Scan for the cell matching the given text and deliver its [x, y] coordinate at center. 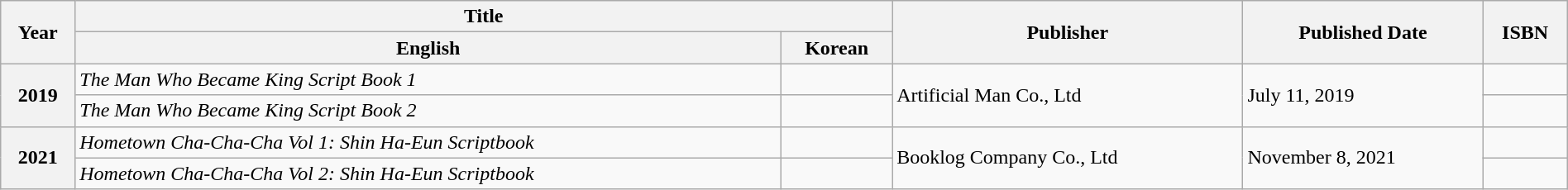
ISBN [1525, 32]
July 11, 2019 [1363, 95]
The Man Who Became King Script Book 2 [428, 111]
Published Date [1363, 32]
Korean [837, 48]
2021 [38, 158]
Artificial Man Co., Ltd [1068, 95]
Year [38, 32]
Hometown Cha-Cha-Cha Vol 1: Shin Ha-Eun Scriptbook [428, 142]
Publisher [1068, 32]
2019 [38, 95]
Hometown Cha-Cha-Cha Vol 2: Shin Ha-Eun Scriptbook [428, 173]
Booklog Company Co., Ltd [1068, 158]
The Man Who Became King Script Book 1 [428, 79]
English [428, 48]
November 8, 2021 [1363, 158]
Title [484, 17]
